Provide the (x, y) coordinate of the cell's center where the given text is located.  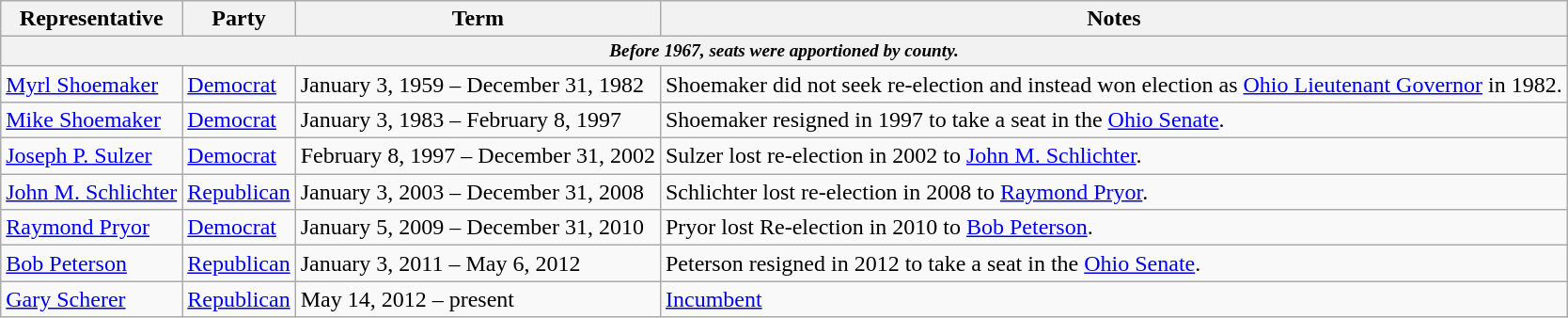
Shoemaker resigned in 1997 to take a seat in the Ohio Senate. (1113, 120)
John M. Schlichter (92, 192)
Bob Peterson (92, 263)
Sulzer lost re-election in 2002 to John M. Schlichter. (1113, 156)
Peterson resigned in 2012 to take a seat in the Ohio Senate. (1113, 263)
Schlichter lost re-election in 2008 to Raymond Pryor. (1113, 192)
Notes (1113, 19)
January 3, 2003 – December 31, 2008 (478, 192)
Joseph P. Sulzer (92, 156)
Before 1967, seats were apportioned by county. (784, 52)
February 8, 1997 – December 31, 2002 (478, 156)
Shoemaker did not seek re-election and instead won election as Ohio Lieutenant Governor in 1982. (1113, 84)
Party (239, 19)
January 3, 1959 – December 31, 1982 (478, 84)
Incumbent (1113, 299)
January 3, 2011 – May 6, 2012 (478, 263)
January 3, 1983 – February 8, 1997 (478, 120)
Term (478, 19)
Myrl Shoemaker (92, 84)
May 14, 2012 – present (478, 299)
Mike Shoemaker (92, 120)
January 5, 2009 – December 31, 2010 (478, 228)
Pryor lost Re-election in 2010 to Bob Peterson. (1113, 228)
Raymond Pryor (92, 228)
Representative (92, 19)
Gary Scherer (92, 299)
